Return the [x, y] coordinate for the center point of the cell that contains the specified text.  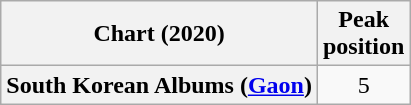
Chart (2020) [160, 34]
Peakposition [363, 34]
5 [363, 85]
South Korean Albums (Gaon) [160, 85]
